Detect which cell encompasses the target text, then output its [X, Y] center coordinate. 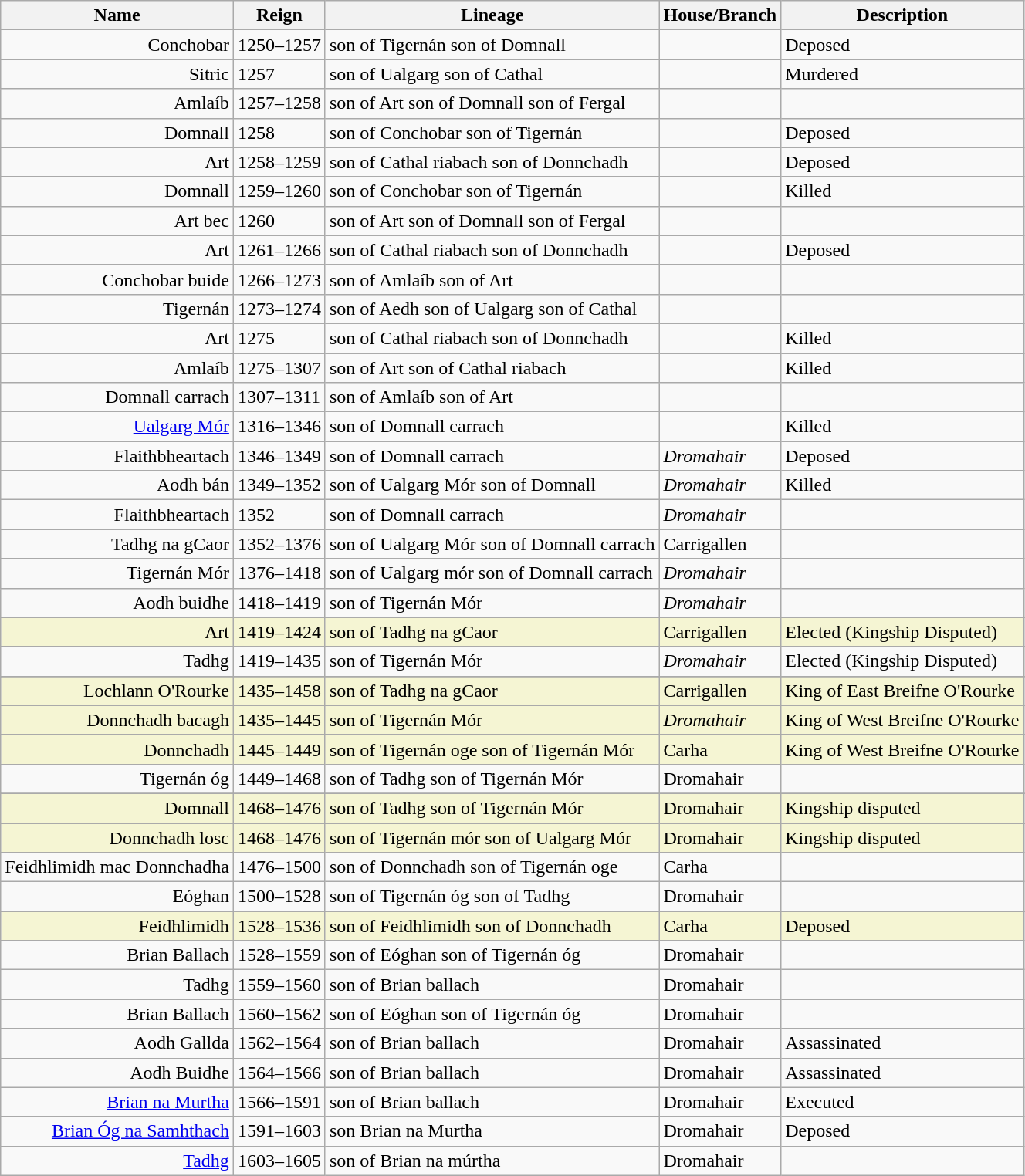
1445–1449 [279, 749]
1257–1258 [279, 103]
Brian Óg na Samhthach [117, 1131]
son of Tigernán oge son of Tigernán Mór [492, 749]
1591–1603 [279, 1131]
Donnchadh bacagh [117, 720]
Lochlann O'Rourke [117, 691]
1316–1346 [279, 427]
Tigernán Mór [117, 573]
Conchobar [117, 45]
Sitric [117, 74]
Name [117, 15]
Ualgarg Mór [117, 427]
Aodh Gallda [117, 1043]
1258 [279, 133]
1603–1605 [279, 1161]
son of Ualgarg Mór son of Domnall carrach [492, 544]
1564–1566 [279, 1073]
son Brian na Murtha [492, 1131]
Conchobar buide [117, 279]
1476–1500 [279, 867]
1352–1376 [279, 544]
Domnall carrach [117, 397]
Donnchadh [117, 749]
1250–1257 [279, 45]
1257 [279, 74]
House/Branch [720, 15]
Executed [902, 1102]
1261–1266 [279, 250]
son of Art son of Cathal riabach [492, 368]
Reign [279, 15]
son of Donnchadh son of Tigernán oge [492, 867]
Brian na Murtha [117, 1102]
1419–1424 [279, 632]
Description [902, 15]
1566–1591 [279, 1102]
Lineage [492, 15]
1500–1528 [279, 897]
Eóghan [117, 897]
1418–1419 [279, 603]
1275–1307 [279, 368]
1349–1352 [279, 485]
Tigernán óg [117, 779]
1528–1559 [279, 955]
1528–1536 [279, 926]
Murdered [902, 74]
son of Ualgarg Mór son of Domnall [492, 485]
Aodh Buidhe [117, 1073]
Donnchadh losc [117, 837]
Art bec [117, 221]
King of East Breifne O'Rourke [902, 691]
Tigernán [117, 309]
1419–1435 [279, 661]
son of Brian na múrtha [492, 1161]
son of Tigernán son of Domnall [492, 45]
1260 [279, 221]
Tadhg na gCaor [117, 544]
Aodh buidhe [117, 603]
1559–1560 [279, 985]
1435–1445 [279, 720]
son of Aedh son of Ualgarg son of Cathal [492, 309]
1435–1458 [279, 691]
1376–1418 [279, 573]
1449–1468 [279, 779]
son of Ualgarg mór son of Domnall carrach [492, 573]
1275 [279, 338]
Feidhlimidh [117, 926]
son of Ualgarg son of Cathal [492, 74]
son of Tigernán mór son of Ualgarg Mór [492, 837]
1352 [279, 515]
son of Feidhlimidh son of Donnchadh [492, 926]
Aodh bán [117, 485]
1560–1562 [279, 1014]
1259–1260 [279, 191]
1346–1349 [279, 456]
1307–1311 [279, 397]
1273–1274 [279, 309]
Feidhlimidh mac Donnchadha [117, 867]
1562–1564 [279, 1043]
1258–1259 [279, 162]
1266–1273 [279, 279]
son of Tigernán óg son of Tadhg [492, 897]
